Capture the cell that displays the provided text and extract its (X, Y) central coordinate. 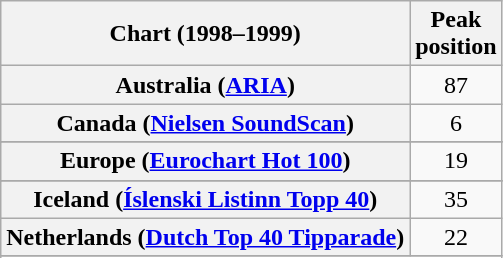
Australia (ARIA) (206, 85)
Iceland (Íslenski Listinn Topp 40) (206, 199)
6 (456, 123)
87 (456, 85)
Netherlands (Dutch Top 40 Tipparade) (206, 237)
35 (456, 199)
Canada (Nielsen SoundScan) (206, 123)
Chart (1998–1999) (206, 34)
19 (456, 161)
Peakposition (456, 34)
22 (456, 237)
Europe (Eurochart Hot 100) (206, 161)
